Return the (x, y) coordinate for the center point of the cell that contains the specified text.  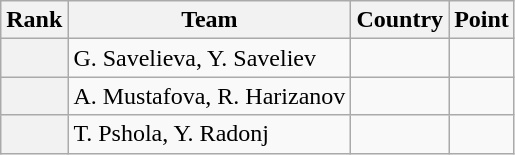
T. Pshola, Y. Radonj (210, 134)
G. Savelieva, Y. Saveliev (210, 58)
Rank (34, 20)
A. Mustafova, R. Harizanov (210, 96)
Country (400, 20)
Point (482, 20)
Team (210, 20)
